Search for the cell housing the specified text and yield its [x, y] center coordinate. 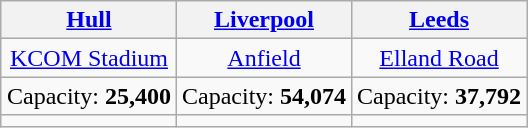
KCOM Stadium [88, 58]
Capacity: 25,400 [88, 96]
Capacity: 37,792 [440, 96]
Liverpool [264, 20]
Capacity: 54,074 [264, 96]
Hull [88, 20]
Anfield [264, 58]
Leeds [440, 20]
Elland Road [440, 58]
